Locate the cell with the specified text and output its [x, y] center coordinate. 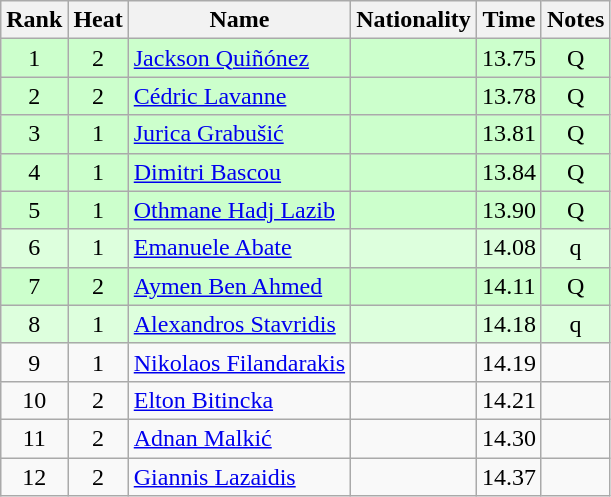
12 [34, 477]
Jurica Grabušić [239, 134]
3 [34, 134]
14.11 [508, 286]
Aymen Ben Ahmed [239, 286]
13.90 [508, 210]
Name [239, 20]
14.30 [508, 438]
Cédric Lavanne [239, 96]
Jackson Quiñónez [239, 58]
13.81 [508, 134]
13.84 [508, 172]
13.75 [508, 58]
Nikolaos Filandarakis [239, 362]
Time [508, 20]
Rank [34, 20]
Elton Bitincka [239, 400]
Othmane Hadj Lazib [239, 210]
14.21 [508, 400]
Alexandros Stavridis [239, 324]
14.18 [508, 324]
Adnan Malkić [239, 438]
14.19 [508, 362]
14.37 [508, 477]
13.78 [508, 96]
7 [34, 286]
Notes [575, 20]
Dimitri Bascou [239, 172]
5 [34, 210]
8 [34, 324]
6 [34, 248]
Heat [98, 20]
Emanuele Abate [239, 248]
10 [34, 400]
9 [34, 362]
14.08 [508, 248]
11 [34, 438]
Nationality [414, 20]
4 [34, 172]
Giannis Lazaidis [239, 477]
